Determine the (X, Y) coordinate at the center of the cell enclosing the given text.  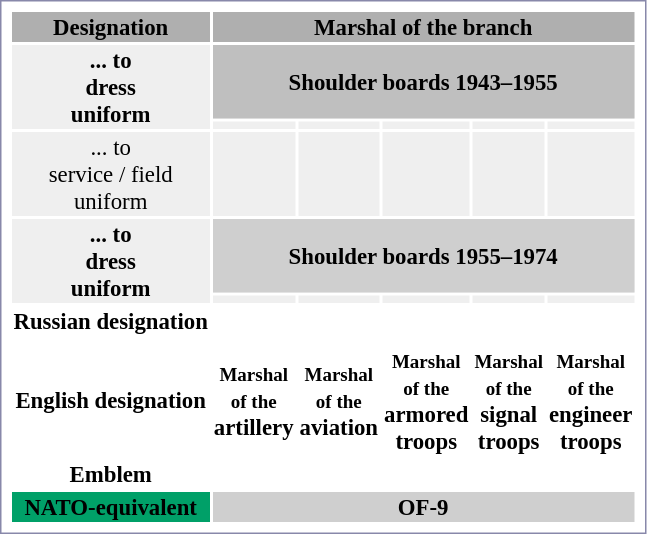
Shoulder boards 1955–1974 (423, 256)
Marshalof thearmoredtroops (426, 400)
Marshalof thesignaltroops (509, 400)
... toservice / fielduniform (110, 174)
NATO-equivalent (110, 507)
Shoulder boards 1943–1955 (423, 82)
Designation (110, 27)
Marshalof theartillery (254, 400)
... todress uniform (110, 261)
Marshalof theengineertroops (590, 400)
Emblem (110, 474)
OF-9 (423, 507)
Marshal of the branch (423, 27)
Marshalof theaviation (338, 400)
Russian designation (110, 321)
English designation (110, 400)
... todressuniform (110, 87)
